From the cell containing the given text, extract its center point as (x, y) coordinate. 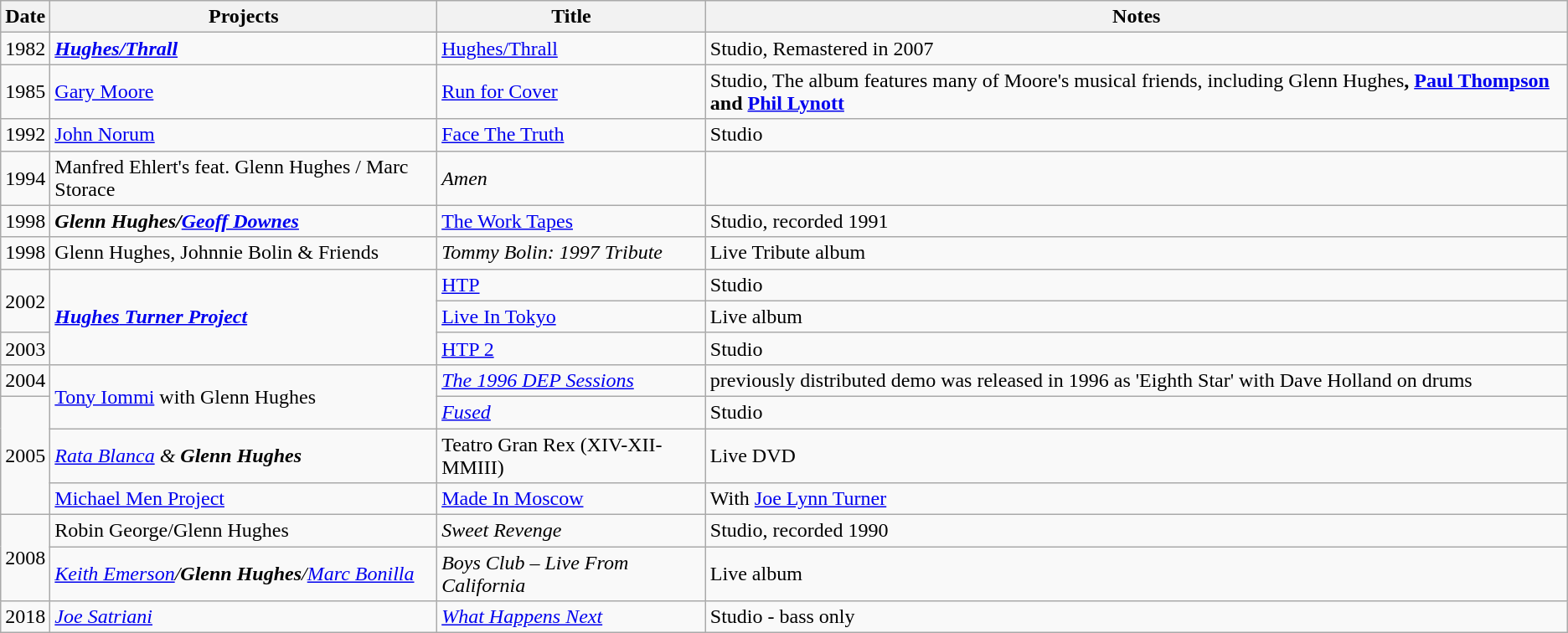
Sweet Revenge (571, 531)
Teatro Gran Rex (XIV-XII-MMIII) (571, 455)
Michael Men Project (244, 499)
Rata Blanca & Glenn Hughes (244, 455)
Boys Club – Live From California (571, 574)
Projects (244, 17)
Joe Satriani (244, 617)
Run for Cover (571, 92)
Robin George/Glenn Hughes (244, 531)
Glenn Hughes/Geoff Downes (244, 221)
Amen (571, 178)
John Norum (244, 135)
Notes (1136, 17)
Studio, recorded 1990 (1136, 531)
Live Tribute album (1136, 253)
Live DVD (1136, 455)
Tony Iommi with Glenn Hughes (244, 396)
2003 (25, 348)
The 1996 DEP Sessions (571, 380)
Made In Moscow (571, 499)
Face The Truth (571, 135)
2004 (25, 380)
2005 (25, 455)
HTP (571, 285)
Fused (571, 412)
2018 (25, 617)
Studio, The album features many of Moore's musical friends, including Glenn Hughes, Paul Thompson and Phil Lynott (1136, 92)
Gary Moore (244, 92)
Studio - bass only (1136, 617)
Studio, Remastered in 2007 (1136, 49)
1992 (25, 135)
2008 (25, 558)
Keith Emerson/Glenn Hughes/Marc Bonilla (244, 574)
Live In Tokyo (571, 316)
Tommy Bolin: 1997 Tribute (571, 253)
2002 (25, 301)
Hughes Turner Project (244, 316)
Date (25, 17)
1985 (25, 92)
With Joe Lynn Turner (1136, 499)
Glenn Hughes, Johnnie Bolin & Friends (244, 253)
1994 (25, 178)
The Work Tapes (571, 221)
previously distributed demo was released in 1996 as 'Eighth Star' with Dave Holland on drums (1136, 380)
Studio, recorded 1991 (1136, 221)
Title (571, 17)
What Happens Next (571, 617)
Manfred Ehlert's feat. Glenn Hughes / Marc Storace (244, 178)
1982 (25, 49)
HTP 2 (571, 348)
